Extract the (X, Y) coordinate from the center of the cell holding the provided text.  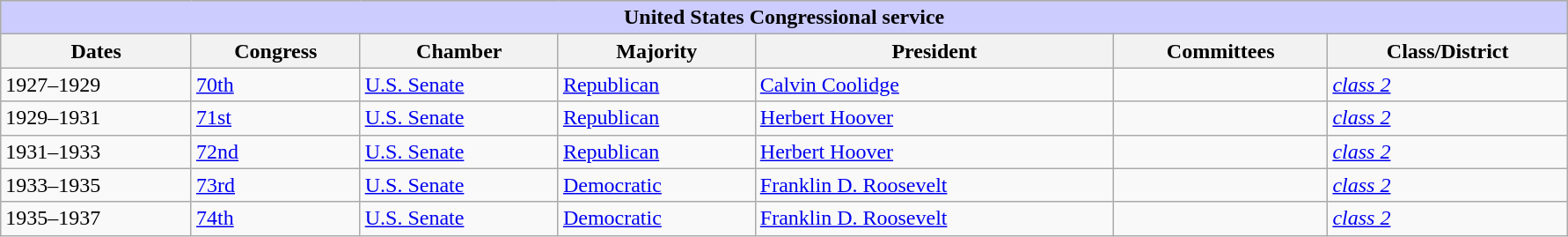
73rd (275, 185)
Chamber (459, 51)
Congress (275, 51)
70th (275, 85)
Dates (97, 51)
74th (275, 218)
71st (275, 118)
Class/District (1448, 51)
Calvin Coolidge (934, 85)
Majority (656, 51)
Committees (1221, 51)
1933–1935 (97, 185)
1929–1931 (97, 118)
1935–1937 (97, 218)
President (934, 51)
United States Congressional service (785, 18)
72nd (275, 152)
1927–1929 (97, 85)
1931–1933 (97, 152)
